From the cell containing the given text, extract its center point as (x, y) coordinate. 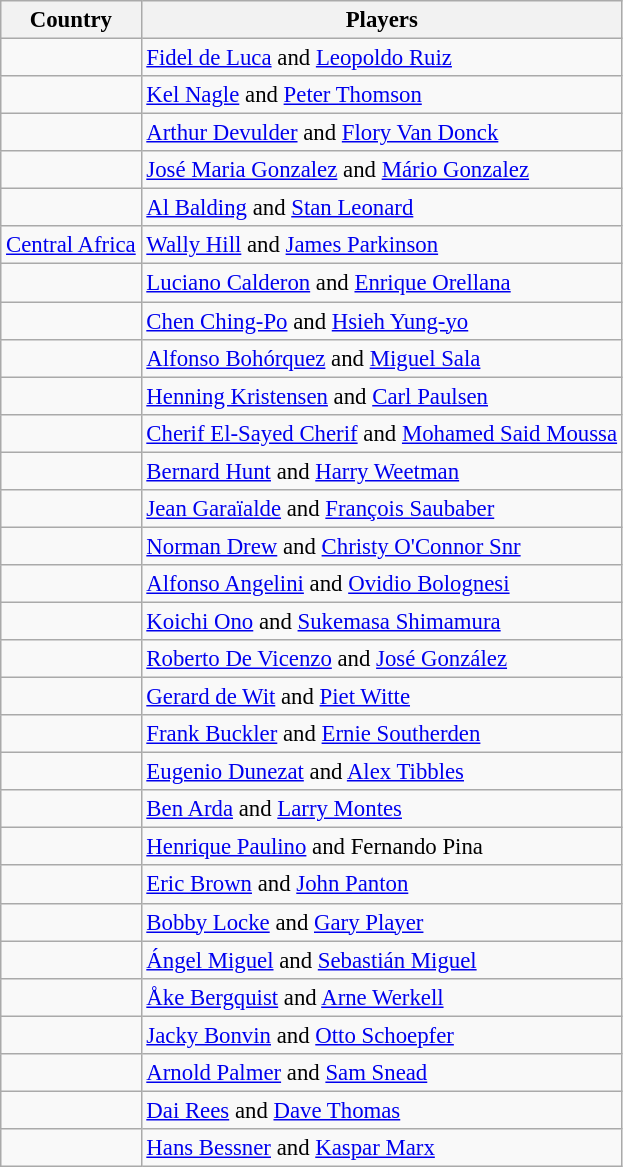
Arthur Devulder and Flory Van Donck (382, 133)
Wally Hill and James Parkinson (382, 245)
Dai Rees and Dave Thomas (382, 1110)
Chen Ching-Po and Hsieh Yung-yo (382, 321)
Luciano Calderon and Enrique Orellana (382, 283)
Roberto De Vicenzo and José González (382, 659)
Al Balding and Stan Leonard (382, 208)
Koichi Ono and Sukemasa Shimamura (382, 621)
Arnold Palmer and Sam Snead (382, 1073)
Frank Buckler and Ernie Southerden (382, 734)
Eric Brown and John Panton (382, 885)
Jean Garaïalde and François Saubaber (382, 509)
José Maria Gonzalez and Mário Gonzalez (382, 170)
Norman Drew and Christy O'Connor Snr (382, 546)
Players (382, 20)
Åke Bergquist and Arne Werkell (382, 997)
Jacky Bonvin and Otto Schoepfer (382, 1035)
Henrique Paulino and Fernando Pina (382, 847)
Gerard de Wit and Piet Witte (382, 697)
Eugenio Dunezat and Alex Tibbles (382, 772)
Cherif El-Sayed Cherif and Mohamed Said Moussa (382, 433)
Alfonso Bohórquez and Miguel Sala (382, 358)
Country (71, 20)
Fidel de Luca and Leopoldo Ruiz (382, 58)
Hans Bessner and Kaspar Marx (382, 1148)
Bernard Hunt and Harry Weetman (382, 471)
Ángel Miguel and Sebastián Miguel (382, 960)
Kel Nagle and Peter Thomson (382, 95)
Bobby Locke and Gary Player (382, 922)
Ben Arda and Larry Montes (382, 809)
Central Africa (71, 245)
Henning Kristensen and Carl Paulsen (382, 396)
Alfonso Angelini and Ovidio Bolognesi (382, 584)
